Extract the [x, y] coordinate from the center of the cell holding the provided text.  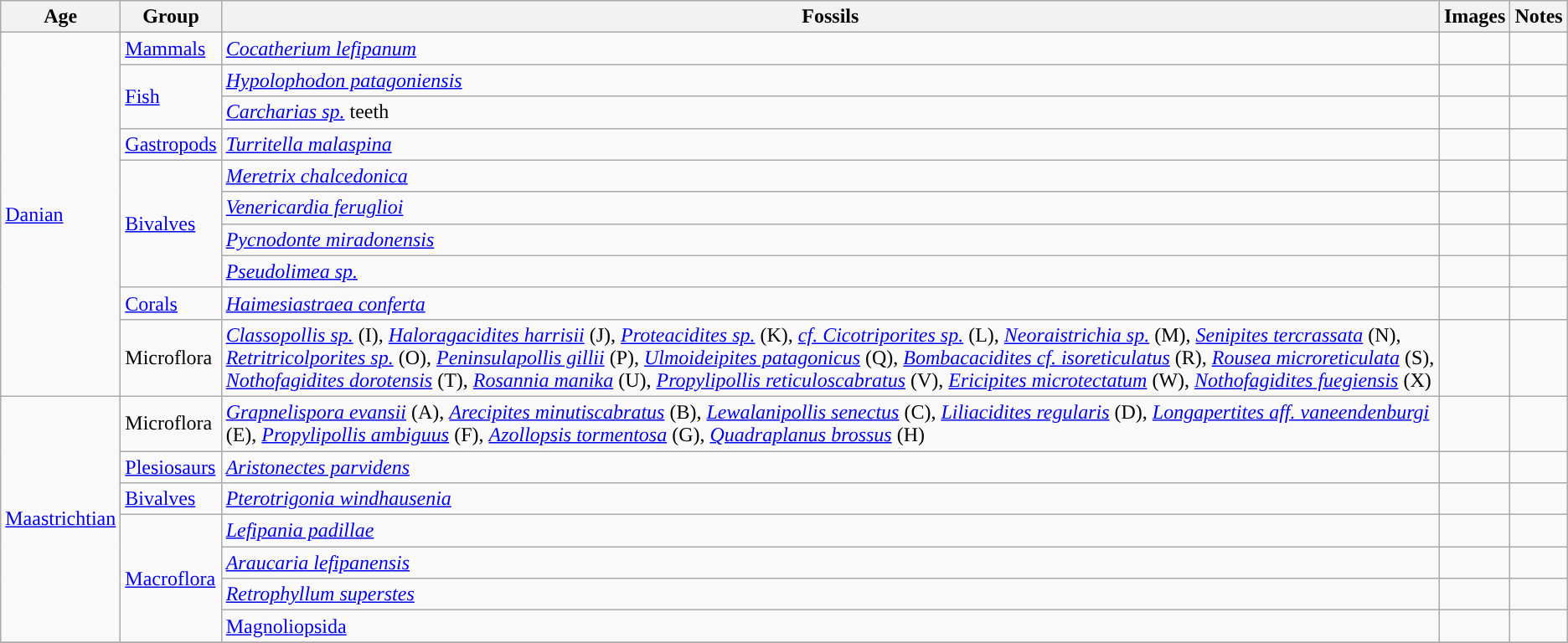
Corals [171, 303]
Notes [1539, 17]
Mammals [171, 49]
Maastrichtian [60, 519]
Lefipania padillae [830, 531]
Venericardia feruglioi [830, 208]
Images [1474, 17]
Macroflora [171, 579]
Haimesiastraea conferta [830, 303]
Danian [60, 214]
Fish [171, 96]
Carcharias sp. teeth [830, 112]
Araucaria lefipanensis [830, 563]
Retrophyllum superstes [830, 594]
Meretrix chalcedonica [830, 176]
Gastropods [171, 144]
Age [60, 17]
Pycnodonte miradonensis [830, 239]
Turritella malaspina [830, 144]
Pseudolimea sp. [830, 271]
Cocatherium lefipanum [830, 49]
Hypolophodon patagoniensis [830, 80]
Fossils [830, 17]
Group [171, 17]
Magnoliopsida [830, 626]
Aristonectes parvidens [830, 466]
Pterotrigonia windhausenia [830, 499]
Plesiosaurs [171, 466]
